Find where the given text appears and provide that cell's center as (X, Y) coordinate. 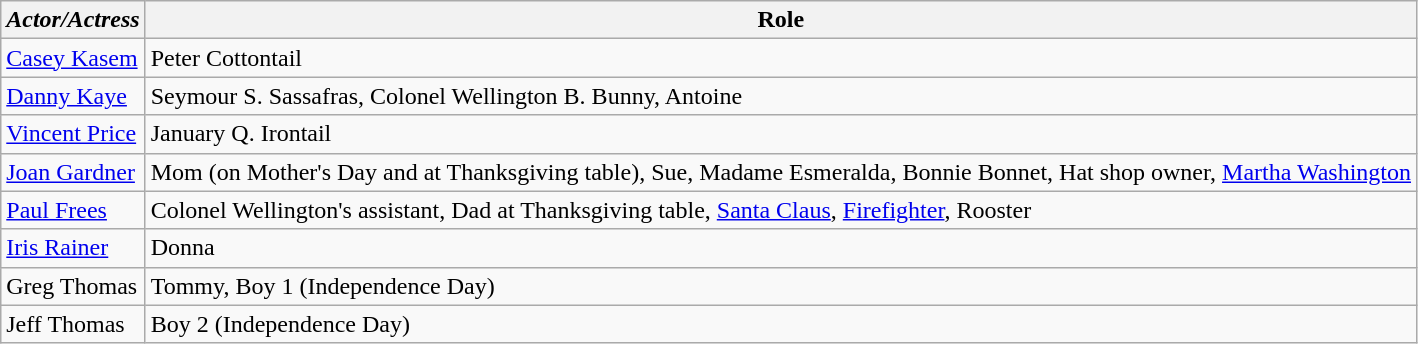
Colonel Wellington's assistant, Dad at Thanksgiving table, Santa Claus, Firefighter, Rooster (780, 210)
Tommy, Boy 1 (Independence Day) (780, 286)
Peter Cottontail (780, 58)
Casey Kasem (73, 58)
Donna (780, 248)
Joan Gardner (73, 172)
Actor/Actress (73, 20)
Danny Kaye (73, 96)
Jeff Thomas (73, 324)
January Q. Irontail (780, 134)
Vincent Price (73, 134)
Boy 2 (Independence Day) (780, 324)
Role (780, 20)
Paul Frees (73, 210)
Seymour S. Sassafras, Colonel Wellington B. Bunny, Antoine (780, 96)
Greg Thomas (73, 286)
Mom (on Mother's Day and at Thanksgiving table), Sue, Madame Esmeralda, Bonnie Bonnet, Hat shop owner, Martha Washington (780, 172)
Iris Rainer (73, 248)
